Provide the (X, Y) coordinate of the cell's center where the given text is located.  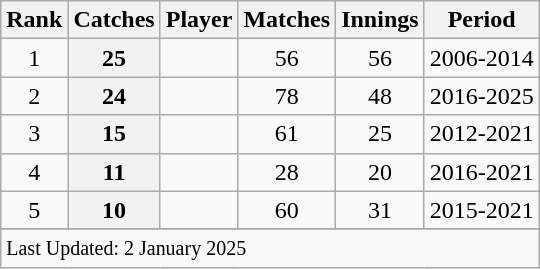
61 (287, 134)
Catches (114, 20)
78 (287, 96)
2016-2025 (482, 96)
20 (380, 172)
60 (287, 210)
2012-2021 (482, 134)
Last Updated: 2 January 2025 (270, 248)
3 (34, 134)
2015-2021 (482, 210)
1 (34, 58)
Matches (287, 20)
4 (34, 172)
2006-2014 (482, 58)
Period (482, 20)
2016-2021 (482, 172)
Innings (380, 20)
28 (287, 172)
48 (380, 96)
5 (34, 210)
31 (380, 210)
Rank (34, 20)
10 (114, 210)
2 (34, 96)
24 (114, 96)
11 (114, 172)
Player (199, 20)
15 (114, 134)
